Provide the [X, Y] coordinate of the cell's center where the given text is located.  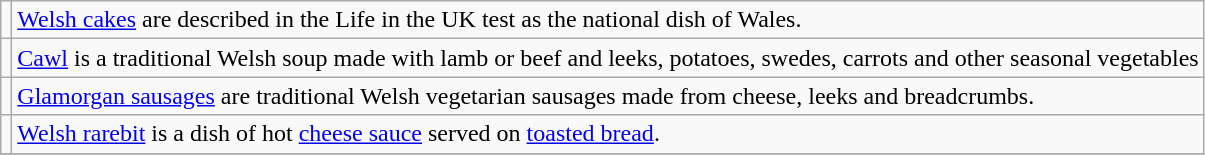
Cawl is a traditional Welsh soup made with lamb or beef and leeks, potatoes, swedes, carrots and other seasonal vegetables [608, 58]
Welsh cakes are described in the Life in the UK test as the national dish of Wales. [608, 20]
Glamorgan sausages are traditional Welsh vegetarian sausages made from cheese, leeks and breadcrumbs. [608, 96]
Welsh rarebit is a dish of hot cheese sauce served on toasted bread. [608, 134]
